Output the [X, Y] coordinate of the center of the cell containing the given text.  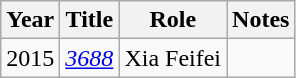
Notes [261, 20]
Xia Feifei [173, 58]
3688 [90, 58]
Role [173, 20]
2015 [30, 58]
Year [30, 20]
Title [90, 20]
